For the text-containing cell, return its midpoint in (X, Y) coordinate format. 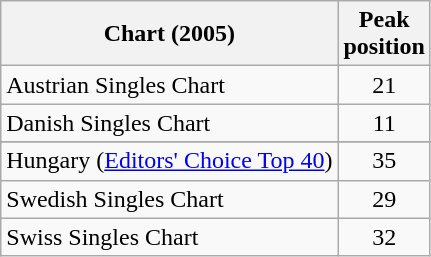
Austrian Singles Chart (170, 85)
Chart (2005) (170, 34)
Danish Singles Chart (170, 123)
Swiss Singles Chart (170, 237)
21 (384, 85)
Peakposition (384, 34)
29 (384, 199)
32 (384, 237)
11 (384, 123)
35 (384, 161)
Hungary (Editors' Choice Top 40) (170, 161)
Swedish Singles Chart (170, 199)
